Extract the (X, Y) coordinate from the center of the cell holding the provided text.  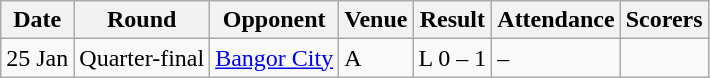
– (556, 58)
Date (38, 20)
Venue (376, 20)
Bangor City (274, 58)
Opponent (274, 20)
Scorers (664, 20)
L 0 – 1 (452, 58)
Attendance (556, 20)
Round (142, 20)
A (376, 58)
Quarter-final (142, 58)
25 Jan (38, 58)
Result (452, 20)
